Return the (x, y) coordinate for the center point of the cell that contains the specified text.  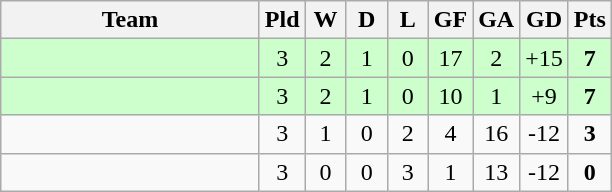
Pld (282, 20)
GD (544, 20)
Pts (590, 20)
+15 (544, 58)
10 (450, 96)
D (366, 20)
+9 (544, 96)
13 (496, 172)
GA (496, 20)
17 (450, 58)
4 (450, 134)
16 (496, 134)
W (326, 20)
Team (130, 20)
L (408, 20)
GF (450, 20)
